Search for the cell housing the specified text and yield its [X, Y] center coordinate. 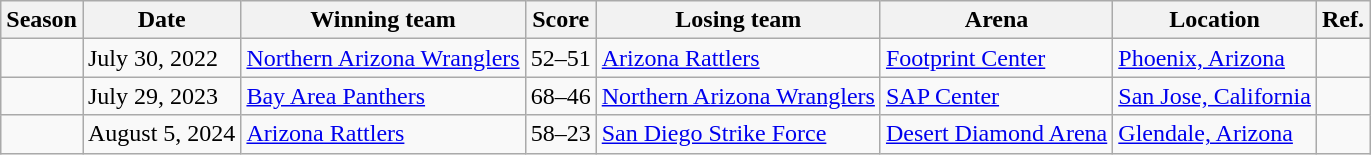
July 30, 2022 [161, 58]
Losing team [738, 20]
Arena [996, 20]
Location [1215, 20]
Desert Diamond Arena [996, 134]
Footprint Center [996, 58]
Phoenix, Arizona [1215, 58]
68–46 [560, 96]
52–51 [560, 58]
SAP Center [996, 96]
San Jose, California [1215, 96]
August 5, 2024 [161, 134]
Ref. [1342, 20]
July 29, 2023 [161, 96]
Score [560, 20]
Glendale, Arizona [1215, 134]
Bay Area Panthers [383, 96]
Season [42, 20]
Date [161, 20]
San Diego Strike Force [738, 134]
58–23 [560, 134]
Winning team [383, 20]
